From the cell containing the given text, extract its center point as [x, y] coordinate. 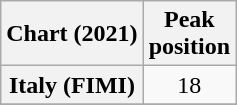
Peakposition [189, 34]
18 [189, 85]
Chart (2021) [72, 34]
Italy (FIMI) [72, 85]
